Determine the [X, Y] coordinate at the center of the cell enclosing the given text.  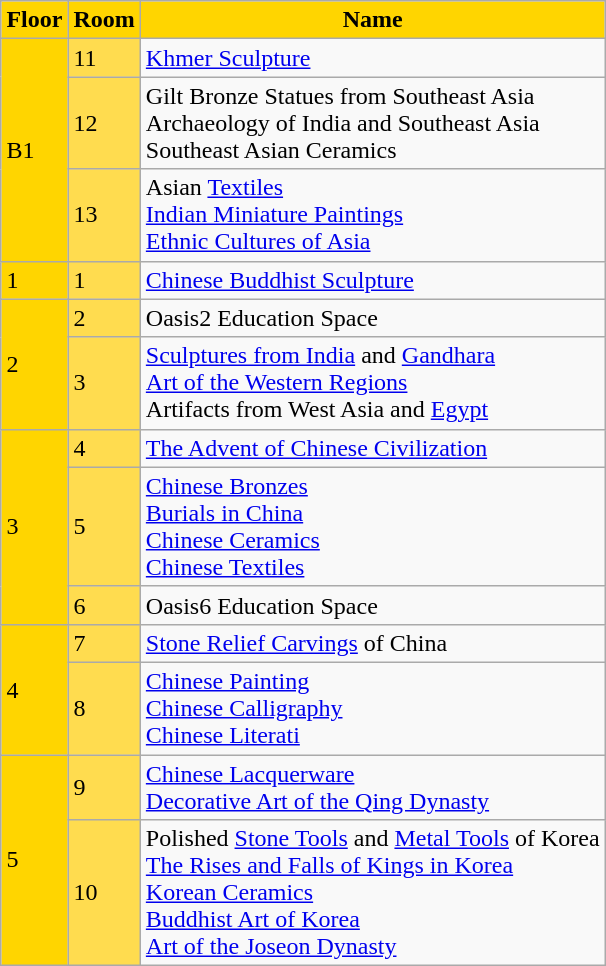
B1 [34, 150]
13 [104, 215]
Chinese BronzesBurials in ChinaChinese CeramicsChinese Textiles [372, 526]
Room [104, 20]
Chinese LacquerwareDecorative Art of the Qing Dynasty [372, 786]
8 [104, 708]
6 [104, 605]
Oasis2 Education Space [372, 318]
Stone Relief Carvings of China [372, 643]
Asian TextilesIndian Miniature PaintingsEthnic Cultures of Asia [372, 215]
7 [104, 643]
Oasis6 Education Space [372, 605]
Sculptures from India and GandharaArt of the Western RegionsArtifacts from West Asia and Egypt [372, 383]
12 [104, 123]
Floor [34, 20]
Polished Stone Tools and Metal Tools of KoreaThe Rises and Falls of Kings in KoreaKorean CeramicsBuddhist Art of KoreaArt of the Joseon Dynasty [372, 893]
The Advent of Chinese Civilization [372, 448]
Khmer Sculpture [372, 58]
11 [104, 58]
Chinese Buddhist Sculpture [372, 280]
9 [104, 786]
10 [104, 893]
Name [372, 20]
Chinese PaintingChinese CalligraphyChinese Literati [372, 708]
Gilt Bronze Statues from Southeast AsiaArchaeology of India and Southeast AsiaSoutheast Asian Ceramics [372, 123]
